Locate the cell with the specified text and output its (X, Y) center coordinate. 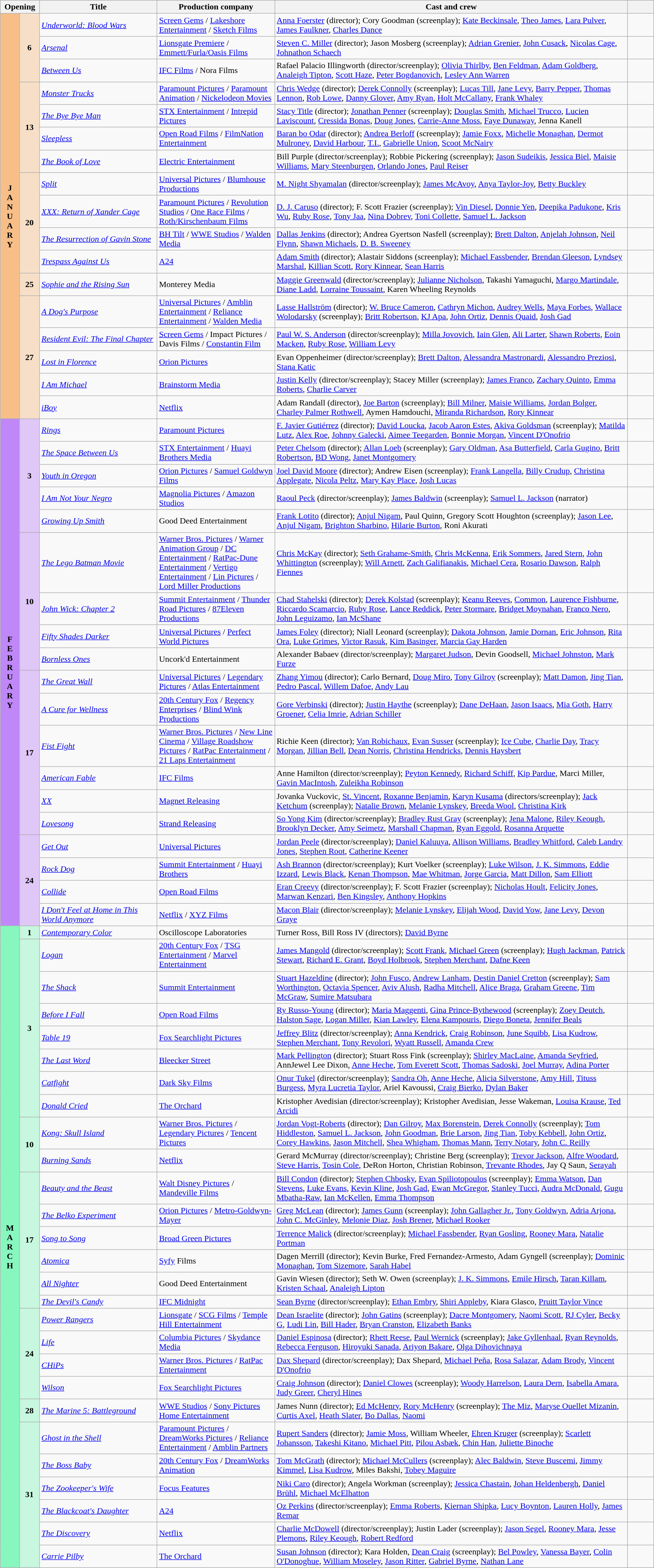
Collide (99, 892)
Get Out (99, 847)
Bleecker Street (216, 1060)
Fist Fight (99, 746)
27 (29, 357)
Bornless Ones (99, 659)
25 (29, 284)
The Last Word (99, 1060)
Table 19 (99, 1037)
Tom McGrath (director); Michael McCullers (screenplay); Alec Baldwin, Steve Buscemi, Jimmy Kimmel, Lisa Kudrow, Miles Bakshi, Tobey Maguire (451, 1465)
Screen Gems / Lakeshore Entertainment / Sketch Films (216, 25)
Dark Sky Films (216, 1083)
Joel David Moore (director); Andrew Eisen (screenplay); Frank Langella, Billy Crudup, Christina Applegate, Nicola Peltz, Mary Kay Place, Josh Lucas (451, 476)
Alexander Babaev (director/screenplay); Margaret Judson, Devin Goodsell, Michael Johnston, Mark Furze (451, 659)
XXX: Return of Xander Cage (99, 211)
The Resurrection of Gavin Stone (99, 239)
The Blackcoat's Daughter (99, 1511)
1 (29, 932)
Dax Shepard (director/screenplay); Dax Shepard, Michael Peña, Rosa Salazar, Adam Brody, Vincent D'Onofrio (451, 1365)
Atomica (99, 1261)
Eran Creevy (director/screenplay); F. Scott Frazier (screenplay); Nicholas Hoult, Felicity Jones, Marwan Kenzari, Ben Kingsley, Anthony Hopkins (451, 892)
Uncork'd Entertainment (216, 659)
Lionsgate Premiere / Emmett/Furla/Oasis Films (216, 47)
STX Entertainment / Intrepid Pictures (216, 116)
13 (29, 127)
Title (99, 7)
M. Night Shyamalan (director/screenplay); James McAvoy, Anya Taylor-Joy, Betty Buckley (451, 184)
Orion Pictures (216, 362)
Steven C. Miller (director); Jason Mosberg (screenplay); Adrian Grenier, John Cusack, Nicolas Cage, Johnathon Schaech (451, 47)
A Cure for Wellness (99, 709)
Dagen Merrill (director); Kevin Burke, Fred Fernandez-Armesto, Adam Gyngell (screenplay); Dominic Monaghan, Tom Sizemore, Sarah Habel (451, 1261)
Burning Sands (99, 1161)
Open Road Films / FilmNation Entertainment (216, 138)
Focus Features (216, 1488)
Zhang Yimou (director); Carlo Bernard, Doug Miro, Tony Gilroy (screenplay); Matt Damon, Jing Tian, Pedro Pascal, Willem Dafoe, Andy Lau (451, 682)
BH Tilt / WWE Studios / Walden Media (216, 239)
The Zookeeper's Wife (99, 1488)
Raoul Peck (director/screenplay); James Baldwin (screenplay); Samuel L. Jackson (narrator) (451, 498)
Magnolia Pictures / Amazon Studios (216, 498)
Adam Smith (director); Alastair Siddons (screenplay); Michael Fassbender, Brendan Gleeson, Lyndsey Marshal, Killian Scott, Rory Kinnear, Sean Harris (451, 261)
Fifty Shades Darker (99, 636)
Paramount Pictures / Paramount Animation / Nickelodeon Movies (216, 93)
Contemporary Color (99, 932)
Summit Entertainment / Thunder Road Pictures / 87Eleven Productions (216, 609)
The Space Between Us (99, 453)
Carrie Pilby (99, 1556)
I Don't Feel at Home in This World Anymore (99, 914)
STX Entertainment / Huayi Brothers Media (216, 453)
Brainstorm Media (216, 385)
Monster Trucks (99, 93)
Lionsgate / SCG Films / Temple Hill Entertainment (216, 1319)
Craig Johnson (director); Daniel Clowes (screenplay); Woody Harrelson, Laura Dern, Isabella Amara, Judy Greer, Cheryl Hines (451, 1388)
The Bye Bye Man (99, 116)
20th Century Fox / DreamWorks Animation (216, 1465)
Peter Chelsom (director); Allan Loeb (screenplay); Gary Oldman, Asa Butterfield, Carla Gugino, Britt Robertson, BD Wong, Janet Montgomery (451, 453)
Between Us (99, 71)
Turner Ross, Bill Ross IV (directors); David Byrne (451, 932)
Kong: Skull Island (99, 1133)
Magnet Releasing (216, 801)
A Dog's Purpose (99, 312)
Paramount Pictures / DreamWorks Pictures / Reliance Entertainment / Amblin Partners (216, 1438)
Anne Hamilton (director/screenplay); Peyton Kennedy, Richard Schiff, Kip Pardue, Marci Miller, Gavin MacIntosh, Zuleikha Robinson (451, 778)
The Devil's Candy (99, 1302)
Gavin Wiesen (director); Seth W. Owen (screenplay); J. K. Simmons, Emile Hirsch, Taran Killam, Kristen Schaal, Analeigh Lipton (451, 1284)
Gore Verbinski (director); Justin Haythe (screenplay); Dane DeHaan, Jason Isaacs, Mia Goth, Harry Groener, Celia Imrie, Adrian Schiller (451, 709)
Strand Releasing (216, 823)
MARCH (10, 1247)
Youth in Oregon (99, 476)
John Wick: Chapter 2 (99, 609)
28 (29, 1410)
Universal Pictures (216, 847)
6 (29, 47)
Production company (216, 7)
Paul W. S. Anderson (director/screenplay); Milla Jovovich, Iain Glen, Ali Larter, Shawn Roberts, Eoin Macken, Ruby Rose, William Levy (451, 339)
Rock Dog (99, 869)
Paramount Pictures / Revolution Studios / One Race Films / Roth/Kirschenbaum Films (216, 211)
Donald Cried (99, 1106)
Orion Pictures / Metro-Goldwyn-Mayer (216, 1215)
Beauty and the Beast (99, 1188)
Oz Perkins (director/screenplay); Emma Roberts, Kiernan Shipka, Lucy Boynton, Lauren Holly, James Remar (451, 1511)
Warner Bros. Pictures / Legendary Pictures / Tencent Pictures (216, 1133)
Rings (99, 430)
Broad Green Pictures (216, 1238)
XX (99, 801)
All Nighter (99, 1284)
Universal Pictures / Blumhouse Productions (216, 184)
20th Century Fox / TSG Entertainment / Marvel Entertainment (216, 955)
IFC Midnight (216, 1302)
CHiPs (99, 1365)
Anna Foerster (director); Cory Goodman (screenplay); Kate Beckinsale, Theo James, Lara Pulver, James Faulkner, Charles Dance (451, 25)
Oscilloscope Laboratories (216, 932)
Charlie McDowell (director/screenplay); Justin Lader (screenplay); Jason Segel, Rooney Mara, Jesse Plemons, Riley Keough, Robert Redford (451, 1534)
31 (29, 1495)
Warner Bros. Pictures / New Line Cinema / Village Roadshow Pictures / RatPac Entertainment / 21 Laps Entertainment (216, 746)
Cast and crew (451, 7)
The Discovery (99, 1534)
Life (99, 1342)
Logan (99, 955)
I Am Not Your Negro (99, 498)
Justin Kelly (director/screenplay); Stacey Miller (screenplay); James Franco, Zachary Quinto, Emma Roberts, Charlie Carver (451, 385)
Sophie and the Rising Sun (99, 284)
The Shack (99, 987)
iBoy (99, 407)
The Lego Batman Movie (99, 562)
Niki Caro (director); Angela Workman (screenplay); Jessica Chastain, Johan Heldenbergh, Daniel Brühl, Michael McElhatton (451, 1488)
American Fable (99, 778)
Split (99, 184)
The Boss Baby (99, 1465)
Universal Pictures / Legendary Pictures / Atlas Entertainment (216, 682)
The Great Wall (99, 682)
Lost in Florence (99, 362)
Syfy Films (216, 1261)
20th Century Fox / Regency Enterprises / Blind Wink Productions (216, 709)
JANUARY (10, 216)
The Book of Love (99, 161)
Orion Pictures / Samuel Goldwyn Films (216, 476)
Electric Entertainment (216, 161)
I Am Michael (99, 385)
Walt Disney Pictures / Mandeville Films (216, 1188)
The Marine 5: Battleground (99, 1410)
Sean Byrne (director/screenplay); Ethan Embry, Shiri Appleby, Kiara Glasco, Pruitt Taylor Vince (451, 1302)
Wilson (99, 1388)
Jordan Peele (director/screenplay); Daniel Kaluuya, Allison Williams, Bradley Whitford, Caleb Landry Jones, Stephen Root, Catherine Keener (451, 847)
Kristopher Avedisian (director/screenplay); Kristopher Avedisian, Jesse Wakeman, Louisa Krause, Ted Arcidi (451, 1106)
Columbia Pictures / Skydance Media (216, 1342)
Warner Bros. Pictures / RatPac Entertainment (216, 1365)
Arsenal (99, 47)
Monterey Media (216, 284)
Terrence Malick (director/screenplay); Michael Fassbender, Ryan Gosling, Rooney Mara, Natalie Portman (451, 1238)
Netflix / XYZ Films (216, 914)
Growing Up Smith (99, 521)
Screen Gems / Impact Pictures / Davis Films / Constantin Film (216, 339)
Evan Oppenheimer (director/screenplay); Brett Dalton, Alessandra Mastronardi, Alessandro Preziosi, Stana Katic (451, 362)
Universal Pictures / Perfect World Pictures (216, 636)
WWE Studios / Sony Pictures Home Entertainment (216, 1410)
Lovesong (99, 823)
Underworld: Blood Wars (99, 25)
Macon Blair (director/screenplay); Melanie Lynskey, Elijah Wood, David Yow, Jane Levy, Devon Graye (451, 914)
Power Rangers (99, 1319)
Trespass Against Us (99, 261)
Ghost in the Shell (99, 1438)
Before I Fall (99, 1015)
Paramount Pictures (216, 430)
James Nunn (director); Ed McHenry, Rory McHenry (screenplay); The Miz, Maryse Ouellet Mizanin, Curtis Axel, Heath Slater, Bo Dallas, Naomi (451, 1410)
IFC Films / Nora Films (216, 71)
IFC Films (216, 778)
Catfight (99, 1083)
Resident Evil: The Final Chapter (99, 339)
Summit Entertainment / Huayi Brothers (216, 869)
Opening (20, 7)
FEBRUARY (10, 672)
Summit Entertainment (216, 987)
Song to Song (99, 1238)
Dallas Jenkins (director); Andrea Gyertson Nasfell (screenplay); Brett Dalton, Anjelah Johnson, Neil Flynn, Shawn Michaels, D. B. Sweeney (451, 239)
The Belko Experiment (99, 1215)
20 (29, 223)
Sleepless (99, 138)
Universal Pictures / Amblin Entertainment / Reliance Entertainment / Walden Media (216, 312)
